From the cell containing the given text, extract its center point as [x, y] coordinate. 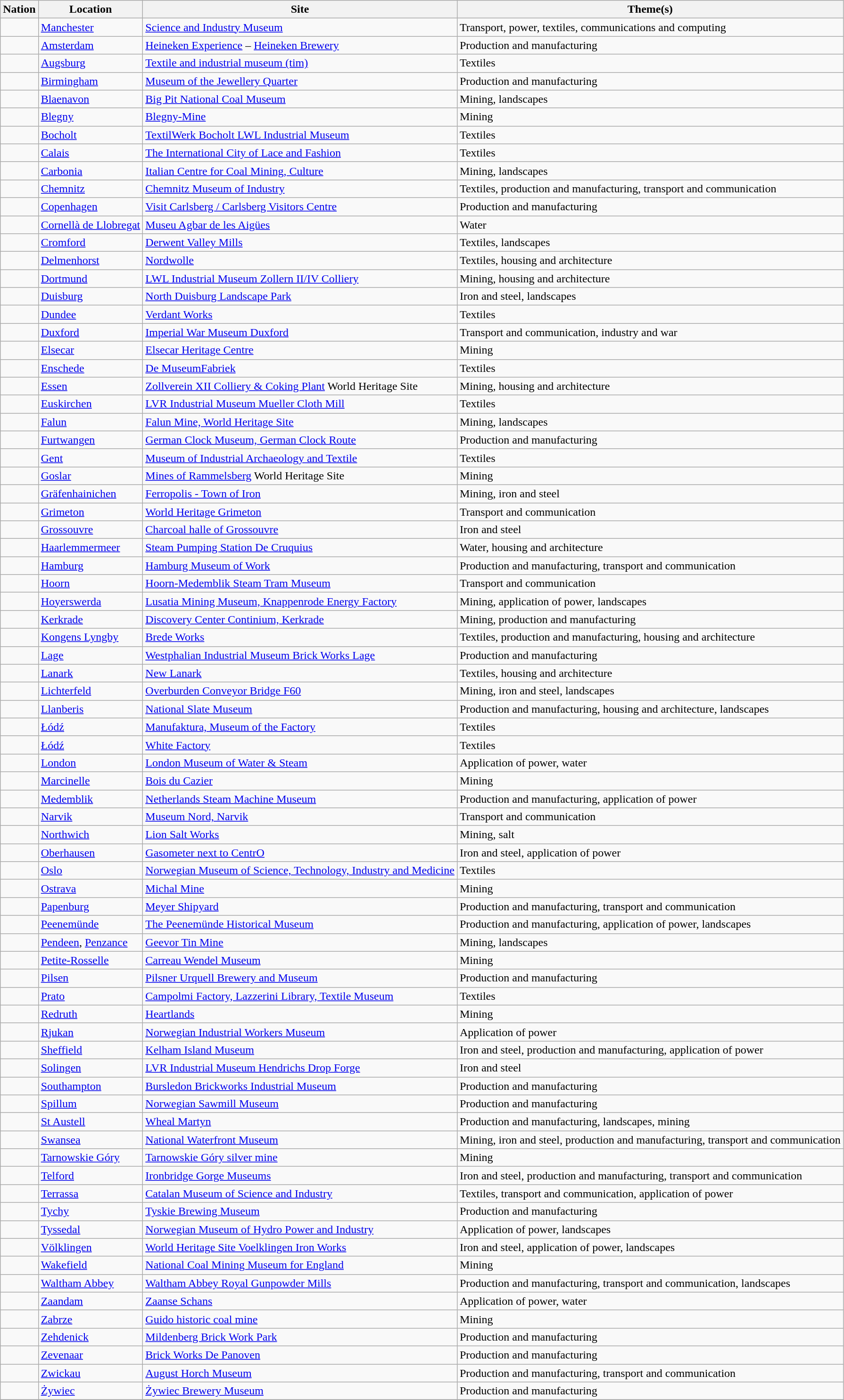
Science and Industry Museum [300, 27]
Steam Pumping Station De Cruquius [300, 548]
Norwegian Museum of Science, Technology, Industry and Medicine [300, 871]
TextilWerk Bocholt LWL Industrial Museum [300, 135]
Guido historic coal mine [300, 1319]
Lichterfeld [91, 691]
Heartlands [300, 1014]
Norwegian Sawmill Museum [300, 1104]
Zaandam [91, 1301]
Tarnowskie Góry [91, 1158]
Zehdenick [91, 1337]
Mining, iron and steel, production and manufacturing, transport and communication [650, 1140]
Textiles, landscapes [650, 243]
Manchester [91, 27]
Tarnowskie Góry silver mine [300, 1158]
Tychy [91, 1211]
Textiles, transport and communication, application of power [650, 1194]
Wheal Martyn [300, 1122]
Brede Works [300, 637]
Euskirchen [91, 404]
Museum of the Jewellery Quarter [300, 81]
Llanberis [91, 709]
LWL Industrial Museum Zollern II/IV Colliery [300, 279]
Netherlands Steam Machine Museum [300, 799]
Application of power [650, 1032]
The International City of Lace and Fashion [300, 153]
Dortmund [91, 279]
Manufaktura, Museum of the Factory [300, 727]
Enschede [91, 368]
Gasometer next to CentrO [300, 853]
Waltham Abbey [91, 1283]
Transport and communication, industry and war [650, 332]
Wakefield [91, 1265]
National Slate Museum [300, 709]
Tyssedal [91, 1229]
Waltham Abbey Royal Gunpowder Mills [300, 1283]
Zwickau [91, 1373]
Location [91, 9]
Telford [91, 1176]
Birmingham [91, 81]
Augsburg [91, 63]
Norwegian Industrial Workers Museum [300, 1032]
Essen [91, 386]
Michal Mine [300, 889]
Zaanse Schans [300, 1301]
Carbonia [91, 171]
Iron and steel, landscapes [650, 296]
Nation [19, 9]
Italian Centre for Coal Mining, Culture [300, 171]
Carreau Wendel Museum [300, 960]
Ironbridge Gorge Museums [300, 1176]
Prato [91, 996]
Transport, power, textiles, communications and computing [650, 27]
Kongens Lyngby [91, 637]
Theme(s) [650, 9]
Żywiec Brewery Museum [300, 1391]
Swansea [91, 1140]
Cromford [91, 243]
Lage [91, 655]
Mining, iron and steel [650, 494]
Pilsner Urquell Brewery and Museum [300, 978]
New Lanark [300, 673]
Ostrava [91, 889]
Charcoal halle of Grossouvre [300, 530]
Dundee [91, 314]
The Peenemünde Historical Museum [300, 924]
Elsecar Heritage Centre [300, 350]
Geevor Tin Mine [300, 942]
Production and manufacturing, landscapes, mining [650, 1122]
Iron and steel, application of power [650, 853]
Kerkrade [91, 619]
Production and manufacturing, housing and architecture, landscapes [650, 709]
Grossouvre [91, 530]
Textiles, production and manufacturing, housing and architecture [650, 637]
Pendeen, Penzance [91, 942]
Zabrze [91, 1319]
August Horch Museum [300, 1373]
Water, housing and architecture [650, 548]
St Austell [91, 1122]
Westphalian Industrial Museum Brick Works Lage [300, 655]
Mining, production and manufacturing [650, 619]
Museum of Industrial Archaeology and Textile [300, 458]
Gent [91, 458]
Iron and steel, production and manufacturing, transport and communication [650, 1176]
Delmenhorst [91, 261]
North Duisburg Landscape Park [300, 296]
Production and manufacturing, application of power, landscapes [650, 924]
Medemblik [91, 799]
Overburden Conveyor Bridge F60 [300, 691]
Meyer Shipyard [300, 906]
Ferropolis - Town of Iron [300, 494]
Goslar [91, 476]
Discovery Center Continium, Kerkrade [300, 619]
Hoorn [91, 584]
Brick Works De Panoven [300, 1355]
Papenburg [91, 906]
Mining, application of power, landscapes [650, 601]
Oberhausen [91, 853]
Southampton [91, 1086]
LVR Industrial Museum Mueller Cloth Mill [300, 404]
Lion Salt Works [300, 835]
Textiles, production and manufacturing, transport and communication [650, 189]
Heineken Experience – Heineken Brewery [300, 45]
Solingen [91, 1068]
Zollverein XII Colliery & Coking Plant World Heritage Site [300, 386]
Falun Mine, World Heritage Site [300, 422]
Lanark [91, 673]
Big Pit National Coal Museum [300, 99]
Grimeton [91, 511]
Visit Carlsberg / Carlsberg Visitors Centre [300, 206]
Museum Nord, Narvik [300, 817]
Site [300, 9]
Catalan Museum of Science and Industry [300, 1194]
London [91, 763]
German Clock Museum, German Clock Route [300, 440]
Iron and steel, application of power, landscapes [650, 1247]
Narvik [91, 817]
Spillum [91, 1104]
Mildenberg Brick Work Park [300, 1337]
Terrassa [91, 1194]
Nordwolle [300, 261]
Zevenaar [91, 1355]
Hoorn-Medemblik Steam Tram Museum [300, 584]
Blaenavon [91, 99]
Bursledon Brickworks Industrial Museum [300, 1086]
Żywiec [91, 1391]
Hamburg Museum of Work [300, 566]
Elsecar [91, 350]
World Heritage Site Voelklingen Iron Works [300, 1247]
Gräfenhainichen [91, 494]
Tyskie Brewing Museum [300, 1211]
Blegny [91, 117]
Pilsen [91, 978]
Blegny-Mine [300, 117]
Völklingen [91, 1247]
Oslo [91, 871]
Furtwangen [91, 440]
Imperial War Museum Duxford [300, 332]
Copenhagen [91, 206]
Redruth [91, 1014]
White Factory [300, 745]
Calais [91, 153]
Duisburg [91, 296]
Northwich [91, 835]
Kelham Island Museum [300, 1050]
Production and manufacturing, application of power [650, 799]
Mining, iron and steel, landscapes [650, 691]
Mines of Rammelsberg World Heritage Site [300, 476]
Application of power, landscapes [650, 1229]
Museu Agbar de les Aigües [300, 225]
Hamburg [91, 566]
National Waterfront Museum [300, 1140]
Marcinelle [91, 781]
Amsterdam [91, 45]
Chemnitz [91, 189]
Duxford [91, 332]
LVR Industrial Museum Hendrichs Drop Forge [300, 1068]
Chemnitz Museum of Industry [300, 189]
National Coal Mining Museum for England [300, 1265]
Production and manufacturing, transport and communication, landscapes [650, 1283]
Textile and industrial museum (tim) [300, 63]
Sheffield [91, 1050]
Lusatia Mining Museum, Knappenrode Energy Factory [300, 601]
Haarlemmermeer [91, 548]
Petite-Rosselle [91, 960]
Hoyerswerda [91, 601]
Campolmi Factory, Lazzerini Library, Textile Museum [300, 996]
Cornellà de Llobregat [91, 225]
Derwent Valley Mills [300, 243]
Bois du Cazier [300, 781]
World Heritage Grimeton [300, 511]
Rjukan [91, 1032]
Norwegian Museum of Hydro Power and Industry [300, 1229]
Water [650, 225]
London Museum of Water & Steam [300, 763]
Verdant Works [300, 314]
Falun [91, 422]
Peenemünde [91, 924]
Iron and steel, production and manufacturing, application of power [650, 1050]
De MuseumFabriek [300, 368]
Bocholt [91, 135]
Mining, salt [650, 835]
